From the cell containing the given text, extract its center point as (x, y) coordinate. 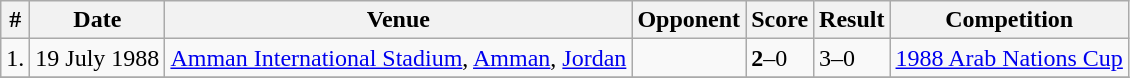
Score (780, 20)
1. (16, 58)
Opponent (689, 20)
Date (98, 20)
1988 Arab Nations Cup (1009, 58)
3–0 (852, 58)
Venue (398, 20)
# (16, 20)
19 July 1988 (98, 58)
Amman International Stadium, Amman, Jordan (398, 58)
2–0 (780, 58)
Result (852, 20)
Competition (1009, 20)
